Search for the cell housing the specified text and yield its [x, y] center coordinate. 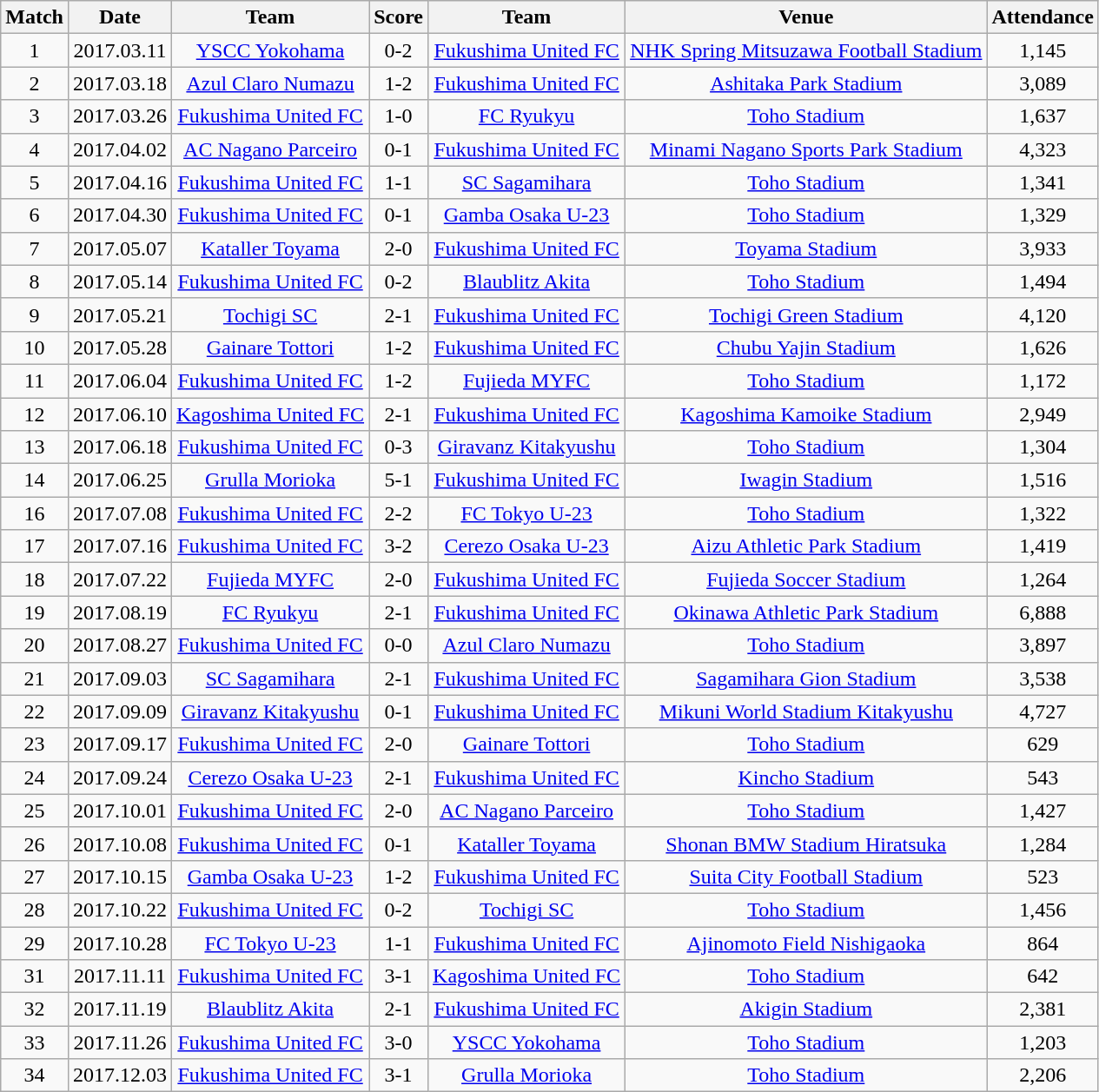
2017.09.24 [120, 778]
5-1 [399, 480]
1,419 [1043, 546]
9 [35, 314]
0-0 [399, 645]
1,341 [1043, 182]
4,323 [1043, 149]
2,206 [1043, 1075]
Kincho Stadium [806, 778]
2017.08.19 [120, 612]
Minami Nagano Sports Park Stadium [806, 149]
2017.11.26 [120, 1042]
28 [35, 910]
34 [35, 1075]
1,494 [1043, 281]
Match [35, 17]
2 [35, 83]
2017.04.30 [120, 215]
4 [35, 149]
16 [35, 513]
24 [35, 778]
Aizu Athletic Park Stadium [806, 546]
4,120 [1043, 314]
2017.10.28 [120, 943]
4,727 [1043, 711]
2017.11.11 [120, 976]
8 [35, 281]
2017.10.08 [120, 844]
1,637 [1043, 116]
Suita City Football Stadium [806, 877]
Date [120, 17]
Shonan BMW Stadium Hiratsuka [806, 844]
2017.12.03 [120, 1075]
22 [35, 711]
6,888 [1043, 612]
2017.07.16 [120, 546]
Sagamihara Gion Stadium [806, 678]
31 [35, 976]
1,322 [1043, 513]
25 [35, 811]
29 [35, 943]
1,203 [1043, 1042]
2017.09.09 [120, 711]
3 [35, 116]
2-2 [399, 513]
32 [35, 1009]
18 [35, 579]
1,304 [1043, 447]
21 [35, 678]
Iwagin Stadium [806, 480]
27 [35, 877]
Mikuni World Stadium Kitakyushu [806, 711]
2017.06.10 [120, 414]
Akigin Stadium [806, 1009]
1,329 [1043, 215]
Chubu Yajin Stadium [806, 347]
1,626 [1043, 347]
Tochigi Green Stadium [806, 314]
17 [35, 546]
Kagoshima Kamoike Stadium [806, 414]
2017.10.15 [120, 877]
2017.06.25 [120, 480]
20 [35, 645]
23 [35, 745]
3,897 [1043, 645]
NHK Spring Mitsuzawa Football Stadium [806, 50]
523 [1043, 877]
2017.05.07 [120, 248]
13 [35, 447]
642 [1043, 976]
Fujieda Soccer Stadium [806, 579]
0-3 [399, 447]
2017.03.11 [120, 50]
3,538 [1043, 678]
1,264 [1043, 579]
Ajinomoto Field Nishigaoka [806, 943]
2,381 [1043, 1009]
629 [1043, 745]
10 [35, 347]
7 [35, 248]
11 [35, 381]
Score [399, 17]
3,089 [1043, 83]
3-2 [399, 546]
3-0 [399, 1042]
2017.09.17 [120, 745]
2017.05.14 [120, 281]
Ashitaka Park Stadium [806, 83]
1 [35, 50]
1,172 [1043, 381]
2017.09.03 [120, 678]
2017.05.28 [120, 347]
2017.04.16 [120, 182]
Toyama Stadium [806, 248]
1,516 [1043, 480]
2017.07.08 [120, 513]
33 [35, 1042]
543 [1043, 778]
Venue [806, 17]
1-0 [399, 116]
2017.05.21 [120, 314]
14 [35, 480]
2017.03.18 [120, 83]
2017.07.22 [120, 579]
5 [35, 182]
1,145 [1043, 50]
3,933 [1043, 248]
2017.11.19 [120, 1009]
1,456 [1043, 910]
1,284 [1043, 844]
2017.08.27 [120, 645]
2017.03.26 [120, 116]
26 [35, 844]
2017.10.22 [120, 910]
2017.06.04 [120, 381]
2,949 [1043, 414]
6 [35, 215]
2017.06.18 [120, 447]
Okinawa Athletic Park Stadium [806, 612]
2017.10.01 [120, 811]
Attendance [1043, 17]
864 [1043, 943]
19 [35, 612]
12 [35, 414]
1,427 [1043, 811]
2017.04.02 [120, 149]
